Scan for the cell matching the given text and deliver its (X, Y) coordinate at center. 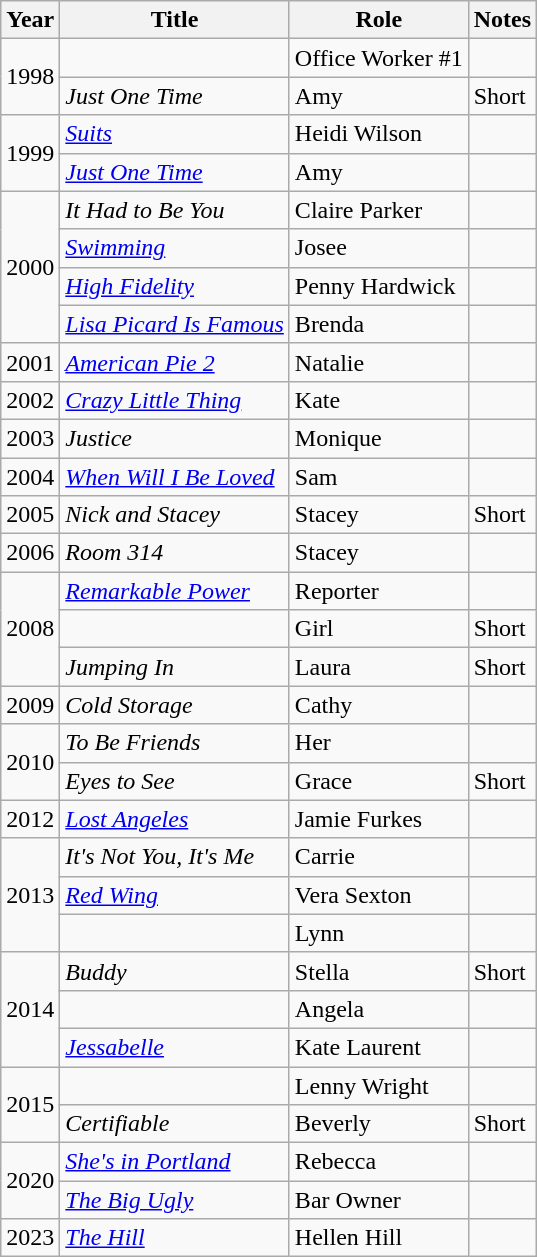
2005 (30, 515)
Eyes to See (175, 781)
Girl (378, 629)
2002 (30, 400)
Vera Sexton (378, 895)
Office Worker #1 (378, 58)
Crazy Little Thing (175, 400)
Jessabelle (175, 1047)
Room 314 (175, 553)
2006 (30, 553)
Justice (175, 438)
Laura (378, 667)
Reporter (378, 591)
The Big Ugly (175, 1200)
Notes (502, 20)
Beverly (378, 1124)
1998 (30, 77)
Natalie (378, 362)
2000 (30, 267)
Angela (378, 1009)
It Had to Be You (175, 210)
To Be Friends (175, 743)
Stella (378, 971)
Hellen Hill (378, 1238)
Lisa Picard Is Famous (175, 324)
Lost Angeles (175, 819)
Lenny Wright (378, 1085)
Cold Storage (175, 705)
American Pie 2 (175, 362)
Title (175, 20)
2008 (30, 629)
1999 (30, 153)
Monique (378, 438)
Claire Parker (378, 210)
She's in Portland (175, 1162)
2013 (30, 895)
Her (378, 743)
2009 (30, 705)
High Fidelity (175, 286)
Cathy (378, 705)
Heidi Wilson (378, 134)
2015 (30, 1104)
Buddy (175, 971)
Rebecca (378, 1162)
2020 (30, 1181)
Lynn (378, 933)
Red Wing (175, 895)
2023 (30, 1238)
Swimming (175, 248)
Josee (378, 248)
2014 (30, 1009)
Suits (175, 134)
2010 (30, 762)
Grace (378, 781)
Jamie Furkes (378, 819)
Bar Owner (378, 1200)
Kate (378, 400)
Penny Hardwick (378, 286)
When Will I Be Loved (175, 477)
Role (378, 20)
Year (30, 20)
It's Not You, It's Me (175, 857)
Certifiable (175, 1124)
2004 (30, 477)
2012 (30, 819)
2001 (30, 362)
Carrie (378, 857)
Brenda (378, 324)
2003 (30, 438)
Kate Laurent (378, 1047)
Nick and Stacey (175, 515)
The Hill (175, 1238)
Sam (378, 477)
Jumping In (175, 667)
Remarkable Power (175, 591)
